Detect which cell encompasses the target text, then output its (X, Y) center coordinate. 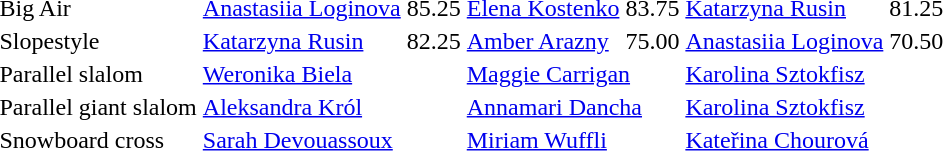
Anastasiia Loginova (784, 41)
Weronika Biela (332, 74)
Amber Arazny (543, 41)
Aleksandra Król (332, 107)
Katarzyna Rusin (302, 41)
75.00 (652, 41)
Annamari Dancha (573, 107)
Maggie Carrigan (573, 74)
82.25 (434, 41)
